Return the (X, Y) coordinate for the center point of the cell that contains the specified text.  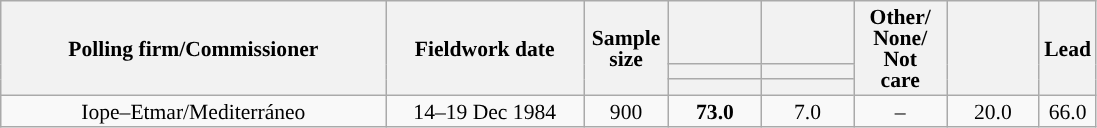
73.0 (716, 110)
Lead (1068, 48)
Fieldwork date (485, 48)
Sample size (626, 48)
7.0 (808, 110)
Iope–Etmar/Mediterráneo (194, 110)
20.0 (992, 110)
Other/None/Notcare (900, 48)
Polling firm/Commissioner (194, 48)
66.0 (1068, 110)
– (900, 110)
14–19 Dec 1984 (485, 110)
900 (626, 110)
